Find where the given text appears and provide that cell's center as [X, Y] coordinate. 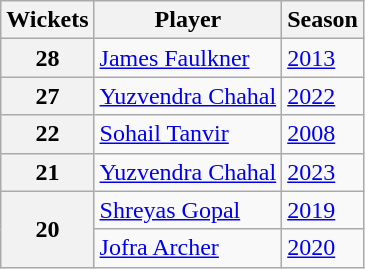
James Faulkner [188, 58]
2023 [323, 172]
2020 [323, 248]
28 [48, 58]
Shreyas Gopal [188, 210]
27 [48, 96]
21 [48, 172]
Sohail Tanvir [188, 134]
22 [48, 134]
2022 [323, 96]
Season [323, 20]
Jofra Archer [188, 248]
2008 [323, 134]
Wickets [48, 20]
Player [188, 20]
2019 [323, 210]
20 [48, 229]
2013 [323, 58]
